Return (X, Y) of the center of cell containing provided text 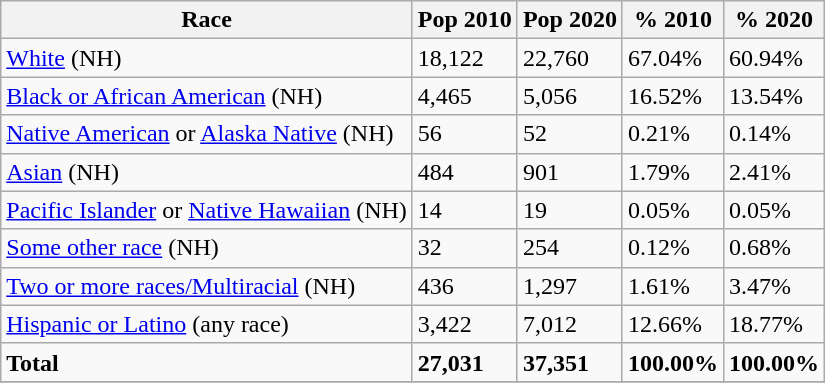
Asian (NH) (207, 172)
Total (207, 362)
32 (464, 248)
Pop 2010 (464, 20)
18,122 (464, 58)
37,351 (570, 362)
1,297 (570, 286)
0.21% (672, 134)
0.68% (774, 248)
60.94% (774, 58)
18.77% (774, 324)
Pop 2020 (570, 20)
Black or African American (NH) (207, 96)
3.47% (774, 286)
52 (570, 134)
3,422 (464, 324)
0.12% (672, 248)
Race (207, 20)
16.52% (672, 96)
254 (570, 248)
14 (464, 210)
Two or more races/Multiracial (NH) (207, 286)
Hispanic or Latino (any race) (207, 324)
27,031 (464, 362)
Native American or Alaska Native (NH) (207, 134)
13.54% (774, 96)
1.79% (672, 172)
22,760 (570, 58)
4,465 (464, 96)
White (NH) (207, 58)
5,056 (570, 96)
484 (464, 172)
19 (570, 210)
2.41% (774, 172)
1.61% (672, 286)
67.04% (672, 58)
% 2010 (672, 20)
901 (570, 172)
12.66% (672, 324)
7,012 (570, 324)
56 (464, 134)
0.14% (774, 134)
Some other race (NH) (207, 248)
% 2020 (774, 20)
Pacific Islander or Native Hawaiian (NH) (207, 210)
436 (464, 286)
